Provide the [x, y] coordinate of the cell's center where the given text is located.  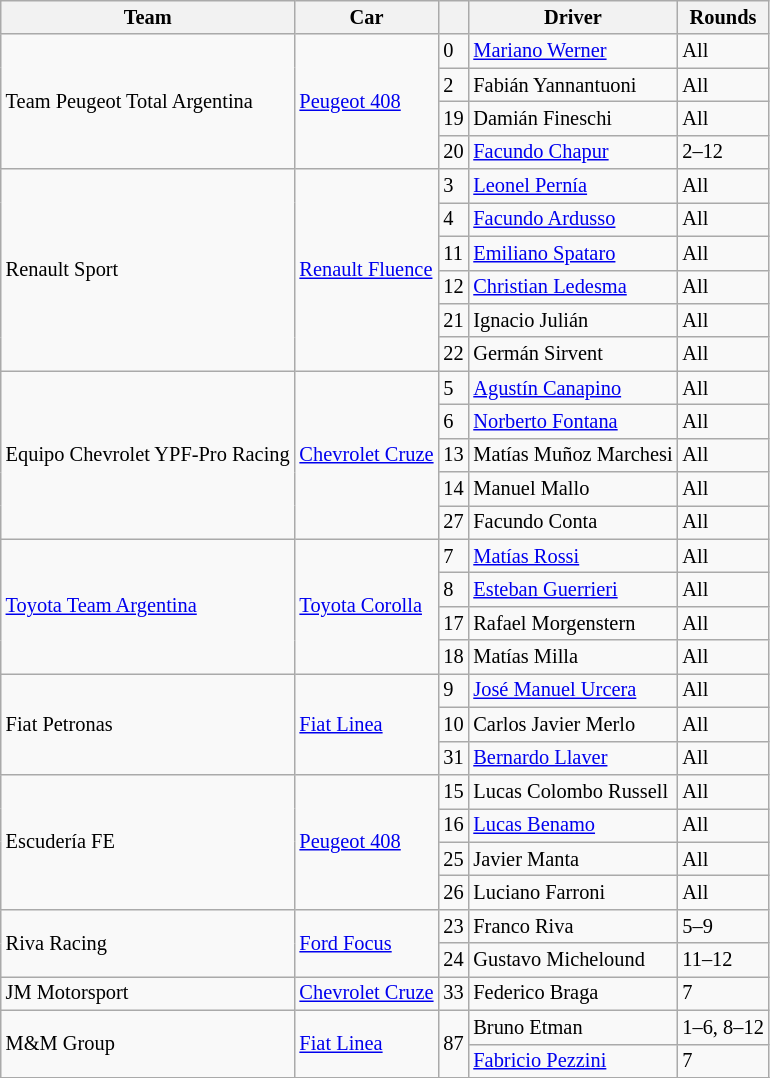
22 [453, 354]
19 [453, 118]
Ignacio Julián [572, 320]
Carlos Javier Merlo [572, 724]
11–12 [722, 960]
Ford Focus [367, 942]
Lucas Benamo [572, 825]
23 [453, 926]
Javier Manta [572, 859]
Riva Racing [148, 942]
20 [453, 152]
5–9 [722, 926]
Norberto Fontana [572, 421]
Escudería FE [148, 842]
Rafael Morgenstern [572, 623]
11 [453, 253]
9 [453, 690]
17 [453, 623]
Car [367, 17]
JM Motorsport [148, 993]
Facundo Conta [572, 522]
2–12 [722, 152]
24 [453, 960]
Team [148, 17]
5 [453, 388]
8 [453, 589]
26 [453, 892]
Matías Rossi [572, 556]
Facundo Chapur [572, 152]
33 [453, 993]
Mariano Werner [572, 51]
13 [453, 455]
Matías Muñoz Marchesi [572, 455]
12 [453, 287]
3 [453, 186]
15 [453, 791]
Franco Riva [572, 926]
Luciano Farroni [572, 892]
16 [453, 825]
Lucas Colombo Russell [572, 791]
Equipo Chevrolet YPF-Pro Racing [148, 455]
4 [453, 219]
Renault Sport [148, 270]
27 [453, 522]
Federico Braga [572, 993]
25 [453, 859]
Damián Fineschi [572, 118]
31 [453, 758]
Renault Fluence [367, 270]
14 [453, 489]
Manuel Mallo [572, 489]
Toyota Team Argentina [148, 606]
Fabián Yannantuoni [572, 85]
18 [453, 657]
Facundo Ardusso [572, 219]
Team Peugeot Total Argentina [148, 102]
Germán Sirvent [572, 354]
Esteban Guerrieri [572, 589]
21 [453, 320]
87 [453, 1044]
6 [453, 421]
Toyota Corolla [367, 606]
Rounds [722, 17]
Matías Milla [572, 657]
Leonel Pernía [572, 186]
M&M Group [148, 1044]
Driver [572, 17]
José Manuel Urcera [572, 690]
Fabricio Pezzini [572, 1061]
0 [453, 51]
Bruno Etman [572, 1027]
2 [453, 85]
1–6, 8–12 [722, 1027]
Emiliano Spataro [572, 253]
Gustavo Michelound [572, 960]
Bernardo Llaver [572, 758]
Fiat Petronas [148, 724]
Christian Ledesma [572, 287]
10 [453, 724]
Agustín Canapino [572, 388]
